Output the [x, y] coordinate of the center of the cell containing the given text.  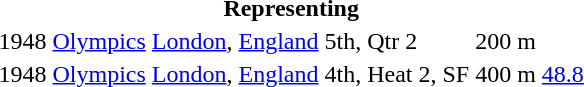
London, England [235, 41]
200 m [506, 41]
5th, Qtr 2 [397, 41]
Olympics [99, 41]
